Locate the cell with the specified text and output its [x, y] center coordinate. 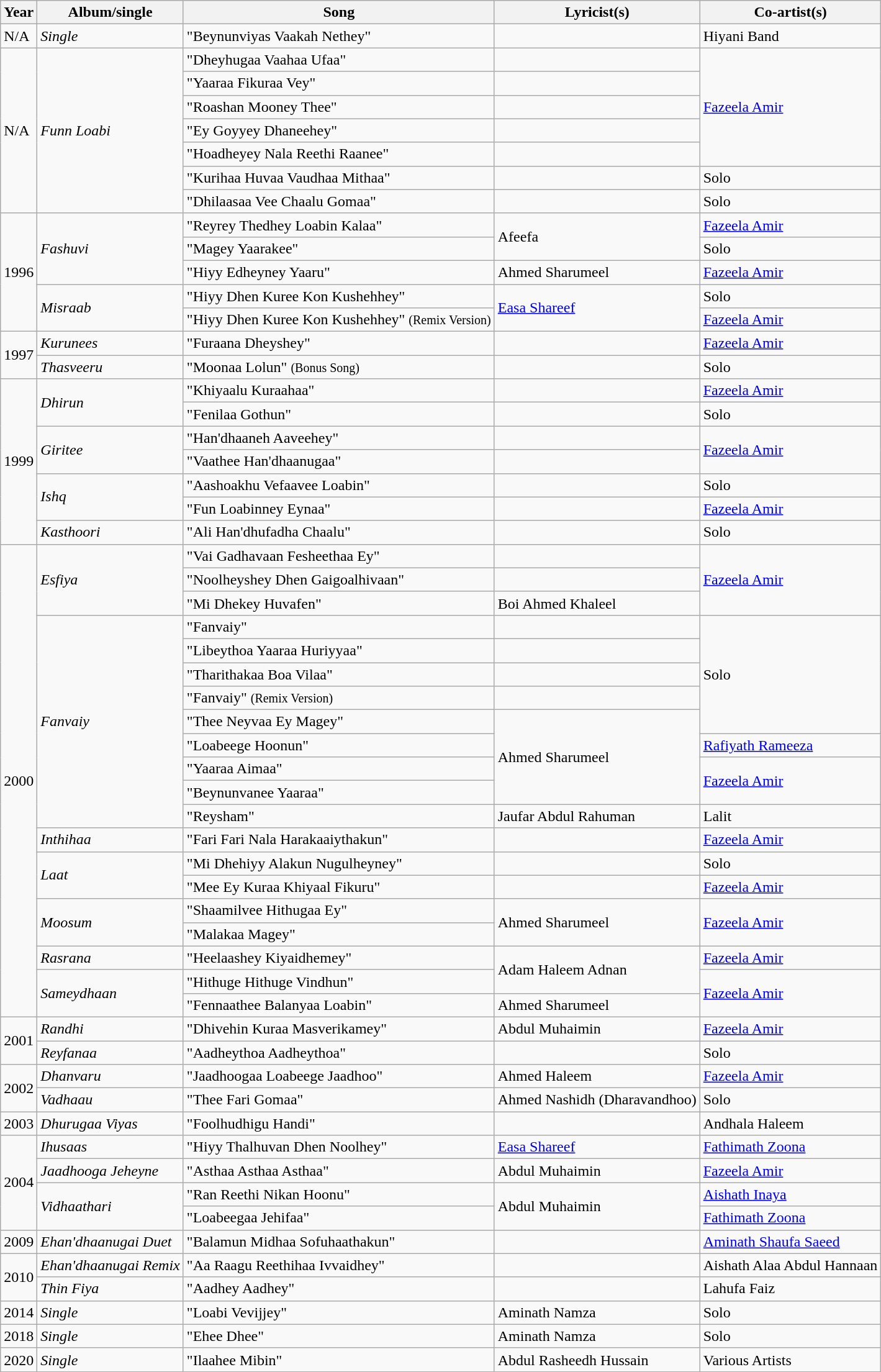
Aminath Shaufa Saeed [790, 1242]
Kurunees [111, 343]
"Asthaa Asthaa Asthaa" [339, 1171]
"Hiyy Dhen Kuree Kon Kushehhey" [339, 296]
"Ilaahee Mibin" [339, 1360]
Dhurugaa Viyas [111, 1124]
Vadhaau [111, 1100]
Misraab [111, 308]
"Moonaa Lolun" (Bonus Song) [339, 367]
Esfiya [111, 579]
Album/single [111, 12]
2000 [19, 780]
Abdul Rasheedh Hussain [597, 1360]
"Noolheyshey Dhen Gaigoalhivaan" [339, 579]
Hiyani Band [790, 36]
Thasveeru [111, 367]
"Dhilaasaa Vee Chaalu Gomaa" [339, 201]
Afeefa [597, 237]
2003 [19, 1124]
Thin Fiya [111, 1289]
Jaufar Abdul Rahuman [597, 816]
Rasrana [111, 958]
Funn Loabi [111, 130]
Lalit [790, 816]
"Foolhudhigu Handi" [339, 1124]
Year [19, 12]
"Loabeege Hoonun" [339, 745]
"Fanvaiy" [339, 627]
"Fenilaa Gothun" [339, 414]
Various Artists [790, 1360]
Laat [111, 875]
Co-artist(s) [790, 12]
"Vaathee Han'dhaanugaa" [339, 461]
"Dhivehin Kuraa Masverikamey" [339, 1029]
2020 [19, 1360]
Sameydhaan [111, 993]
2014 [19, 1312]
Ehan'dhaanugai Duet [111, 1242]
Boi Ahmed Khaleel [597, 603]
"Aadhey Aadhey" [339, 1289]
2018 [19, 1336]
"Ali Han'dhufadha Chaalu" [339, 532]
"Beynunvanee Yaaraa" [339, 793]
"Kurihaa Huvaa Vaudhaa Mithaa" [339, 178]
Moosum [111, 922]
Giritee [111, 450]
"Hiyy Thalhuvan Dhen Noolhey" [339, 1147]
1996 [19, 272]
Vidhaathari [111, 1206]
"Hiyy Dhen Kuree Kon Kushehhey" (Remix Version) [339, 320]
Ahmed Nashidh (Dharavandhoo) [597, 1100]
"Fennaathee Balanyaa Loabin" [339, 1005]
2010 [19, 1277]
Reyfanaa [111, 1053]
"Magey Yaarakee" [339, 248]
Ishq [111, 497]
"Ehee Dhee" [339, 1336]
Kasthoori [111, 532]
"Ey Goyyey Dhaneehey" [339, 130]
"Dheyhugaa Vaahaa Ufaa" [339, 60]
Dhirun [111, 402]
"Shaamilvee Hithugaa Ey" [339, 911]
"Mi Dhehiyy Alakun Nugulheyney" [339, 863]
"Thee Fari Gomaa" [339, 1100]
Lahufa Faiz [790, 1289]
"Jaadhoogaa Loabeege Jaadhoo" [339, 1076]
2002 [19, 1088]
"Aashoakhu Vefaavee Loabin" [339, 485]
"Furaana Dheyshey" [339, 343]
"Reyrey Thedhey Loabin Kalaa" [339, 225]
Inthihaa [111, 840]
"Loabi Vevijjey" [339, 1312]
1999 [19, 461]
"Mee Ey Kuraa Khiyaal Fikuru" [339, 887]
Jaadhooga Jeheyne [111, 1171]
2004 [19, 1183]
Andhala Haleem [790, 1124]
Rafiyath Rameeza [790, 745]
"Fanvaiy" (Remix Version) [339, 698]
Lyricist(s) [597, 12]
"Hoadheyey Nala Reethi Raanee" [339, 154]
"Libeythoa Yaaraa Huriyyaa" [339, 650]
"Ran Reethi Nikan Hoonu" [339, 1194]
"Vai Gadhavaan Fesheethaa Ey" [339, 556]
"Han'dhaaneh Aaveehey" [339, 438]
Fashuvi [111, 248]
"Reysham" [339, 816]
"Balamun Midhaa Sofuhaathakun" [339, 1242]
"Fun Loabinney Eynaa" [339, 509]
Adam Haleem Adnan [597, 970]
"Loabeegaa Jehifaa" [339, 1218]
Aishath Alaa Abdul Hannaan [790, 1265]
"Malakaa Magey" [339, 934]
"Beynunviyas Vaakah Nethey" [339, 36]
Fanvaiy [111, 722]
"Hiyy Edheyney Yaaru" [339, 272]
"Yaaraa Aimaa" [339, 769]
Dhanvaru [111, 1076]
Song [339, 12]
Ehan'dhaanugai Remix [111, 1265]
1997 [19, 355]
"Roashan Mooney Thee" [339, 107]
2009 [19, 1242]
Ihusaas [111, 1147]
"Khiyaalu Kuraahaa" [339, 391]
"Thee Neyvaa Ey Magey" [339, 722]
"Tharithakaa Boa Vilaa" [339, 674]
"Heelaashey Kiyaidhemey" [339, 958]
2001 [19, 1040]
"Fari Fari Nala Harakaaiythakun" [339, 840]
Aishath Inaya [790, 1194]
"Hithuge Hithuge Vindhun" [339, 981]
Randhi [111, 1029]
"Aa Raagu Reethihaa Ivvaidhey" [339, 1265]
Ahmed Haleem [597, 1076]
"Yaaraa Fikuraa Vey" [339, 83]
"Aadheythoa Aadheythoa" [339, 1053]
"Mi Dhekey Huvafen" [339, 603]
